Locate the cell with the specified text and output its (X, Y) center coordinate. 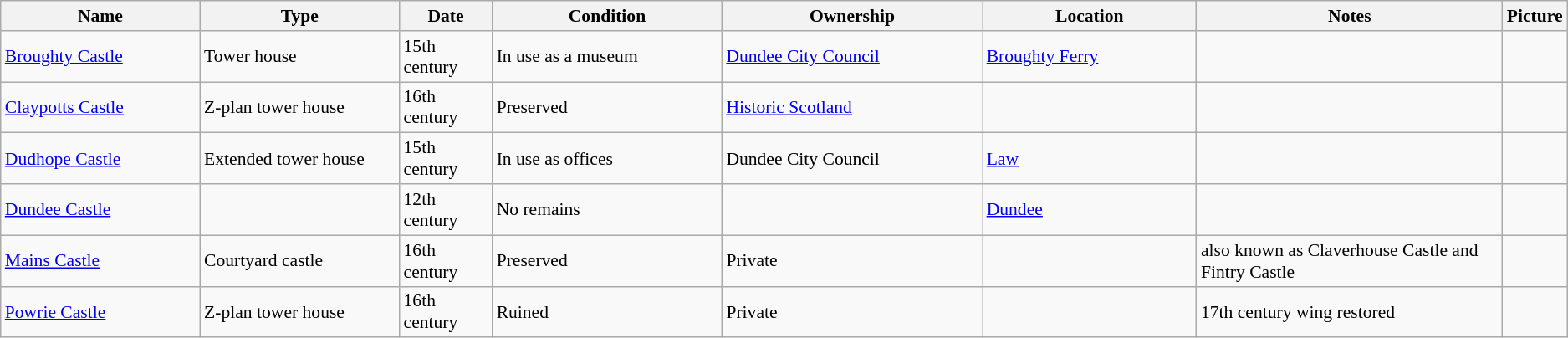
Broughty Ferry (1090, 57)
Date (445, 16)
In use as offices (607, 159)
Courtyard castle (299, 261)
Notes (1350, 16)
Dundee (1090, 209)
Ownership (851, 16)
Location (1090, 16)
Mains Castle (100, 261)
Dundee Castle (100, 209)
Law (1090, 159)
17th century wing restored (1350, 311)
In use as a museum (607, 57)
Tower house (299, 57)
also known as Claverhouse Castle and Fintry Castle (1350, 261)
Ruined (607, 311)
Extended tower house (299, 159)
No remains (607, 209)
12th century (445, 209)
Claypotts Castle (100, 107)
Type (299, 16)
Dudhope Castle (100, 159)
Historic Scotland (851, 107)
Name (100, 16)
Picture (1535, 16)
Broughty Castle (100, 57)
Powrie Castle (100, 311)
Condition (607, 16)
